From the cell containing the given text, extract its center point as (X, Y) coordinate. 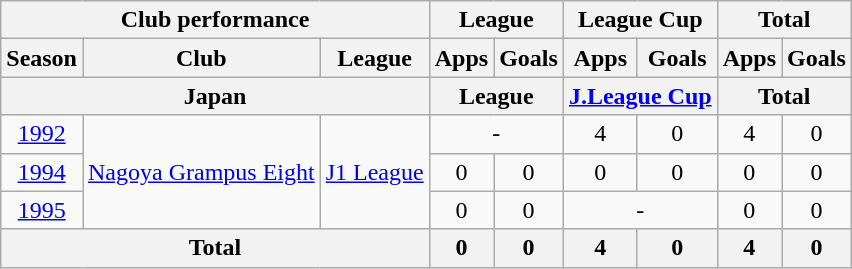
League Cup (640, 20)
1994 (42, 172)
J1 League (374, 172)
1992 (42, 134)
Season (42, 58)
1995 (42, 210)
Club (201, 58)
Nagoya Grampus Eight (201, 172)
Japan (215, 96)
Club performance (215, 20)
J.League Cup (640, 96)
